Identify which cell holds the provided text, then report its [x, y] central coordinate. 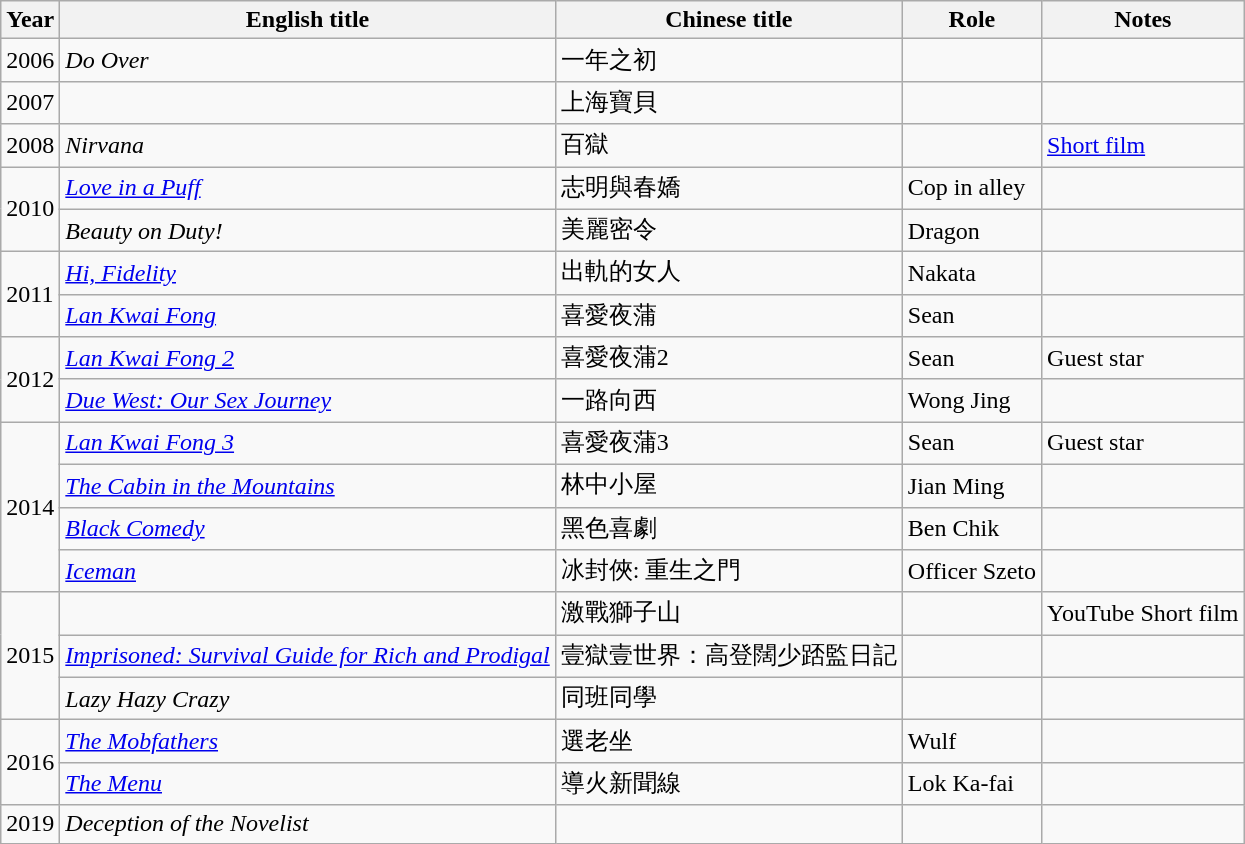
壹獄壹世界：高登闊少踎監日記 [728, 656]
Year [30, 20]
Lok Ka-fai [972, 784]
Short film [1143, 146]
林中小屋 [728, 486]
The Mobfathers [308, 742]
Hi, Fidelity [308, 274]
Nirvana [308, 146]
喜愛夜蒲3 [728, 444]
Chinese title [728, 20]
Nakata [972, 274]
Lazy Hazy Crazy [308, 698]
The Menu [308, 784]
百獄 [728, 146]
Officer Szeto [972, 572]
2015 [30, 656]
黑色喜劇 [728, 528]
一年之初 [728, 60]
English title [308, 20]
2014 [30, 507]
Notes [1143, 20]
美麗密令 [728, 230]
Lan Kwai Fong 3 [308, 444]
志明與春嬌 [728, 188]
Deception of the Novelist [308, 824]
Lan Kwai Fong [308, 316]
Love in a Puff [308, 188]
2007 [30, 102]
Role [972, 20]
Jian Ming [972, 486]
Imprisoned: Survival Guide for Rich and Prodigal [308, 656]
2010 [30, 208]
選老坐 [728, 742]
Iceman [308, 572]
Do Over [308, 60]
喜愛夜蒲 [728, 316]
Due West: Our Sex Journey [308, 400]
2006 [30, 60]
激戰獅子山 [728, 614]
同班同學 [728, 698]
YouTube Short film [1143, 614]
導火新聞線 [728, 784]
喜愛夜蒲2 [728, 358]
Ben Chik [972, 528]
2008 [30, 146]
2016 [30, 762]
2011 [30, 294]
Cop in alley [972, 188]
2012 [30, 380]
Lan Kwai Fong 2 [308, 358]
The Cabin in the Mountains [308, 486]
Black Comedy [308, 528]
2019 [30, 824]
Wong Jing [972, 400]
冰封俠: 重生之門 [728, 572]
一路向西 [728, 400]
上海寶貝 [728, 102]
Beauty on Duty! [308, 230]
Dragon [972, 230]
Wulf [972, 742]
出軌的女人 [728, 274]
